Output the (X, Y) coordinate of the center of the cell containing the given text.  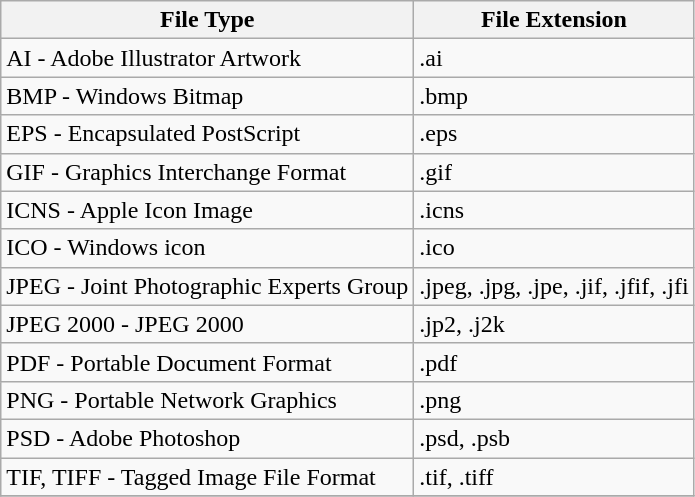
.png (554, 400)
.tif, .tiff (554, 477)
.icns (554, 210)
PSD - Adobe Photoshop (208, 438)
.ai (554, 58)
.jpeg, .jpg, .jpe, .jif, .jfif, .jfi (554, 286)
ICNS - Apple Icon Image (208, 210)
.psd, .psb (554, 438)
File Type (208, 20)
EPS - Encapsulated PostScript (208, 134)
GIF - Graphics Interchange Format (208, 172)
.jp2, .j2k (554, 324)
.bmp (554, 96)
BMP - Windows Bitmap (208, 96)
JPEG - Joint Photographic Experts Group (208, 286)
.eps (554, 134)
TIF, TIFF - Tagged Image File Format (208, 477)
.ico (554, 248)
.pdf (554, 362)
ICO - Windows icon (208, 248)
.gif (554, 172)
AI - Adobe Illustrator Artwork (208, 58)
PDF - Portable Document Format (208, 362)
JPEG 2000 - JPEG 2000 (208, 324)
PNG - Portable Network Graphics (208, 400)
File Extension (554, 20)
